Search for the cell housing the specified text and yield its [X, Y] center coordinate. 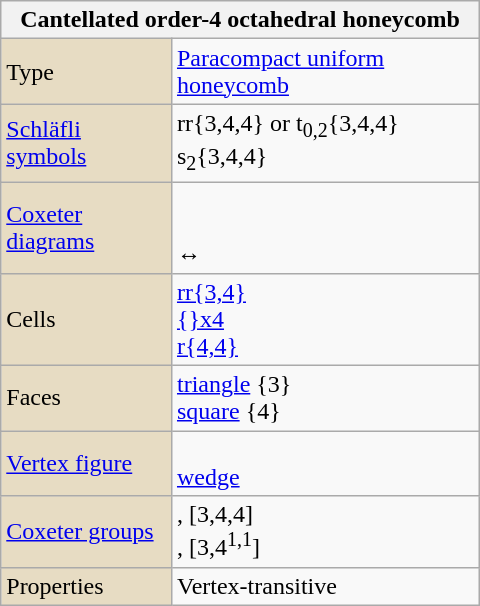
Type [86, 72]
Coxeter diagrams [86, 228]
Schläfli symbols [86, 143]
rr{3,4,4} or t0,2{3,4,4}s2{3,4,4} [325, 143]
Cells [86, 320]
rr{3,4} {}x4 r{4,4} [325, 320]
Paracompact uniform honeycomb [325, 72]
Properties [86, 586]
Cantellated order-4 octahedral honeycomb [240, 20]
Vertex-transitive [325, 586]
, [3,4,4], [3,41,1] [325, 532]
↔ [325, 228]
triangle {3}square {4} [325, 398]
wedge [325, 464]
Vertex figure [86, 464]
Faces [86, 398]
Coxeter groups [86, 532]
